Extract the (x, y) coordinate from the center of the cell holding the provided text.  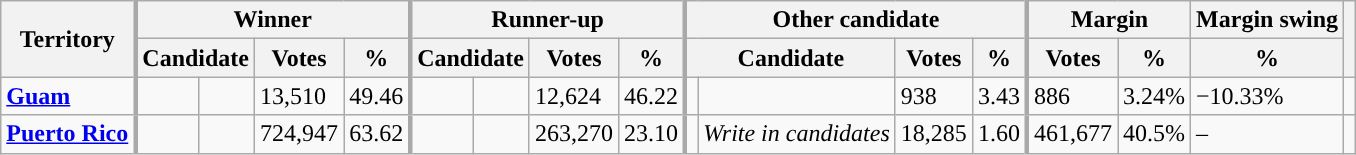
Margin swing (1268, 20)
40.5% (1154, 134)
49.46 (378, 96)
3.24% (1154, 96)
23.10 (652, 134)
3.43 (1000, 96)
– (1268, 134)
12,624 (574, 96)
46.22 (652, 96)
886 (1072, 96)
724,947 (300, 134)
63.62 (378, 134)
Guam (68, 96)
−10.33% (1268, 96)
Runner-up (548, 20)
461,677 (1072, 134)
1.60 (1000, 134)
Puerto Rico (68, 134)
Winner (272, 20)
Margin (1109, 20)
18,285 (934, 134)
Write in candidates (797, 134)
13,510 (300, 96)
Other candidate (856, 20)
Territory (68, 39)
263,270 (574, 134)
938 (934, 96)
